For the text-containing cell, return its midpoint in (x, y) coordinate format. 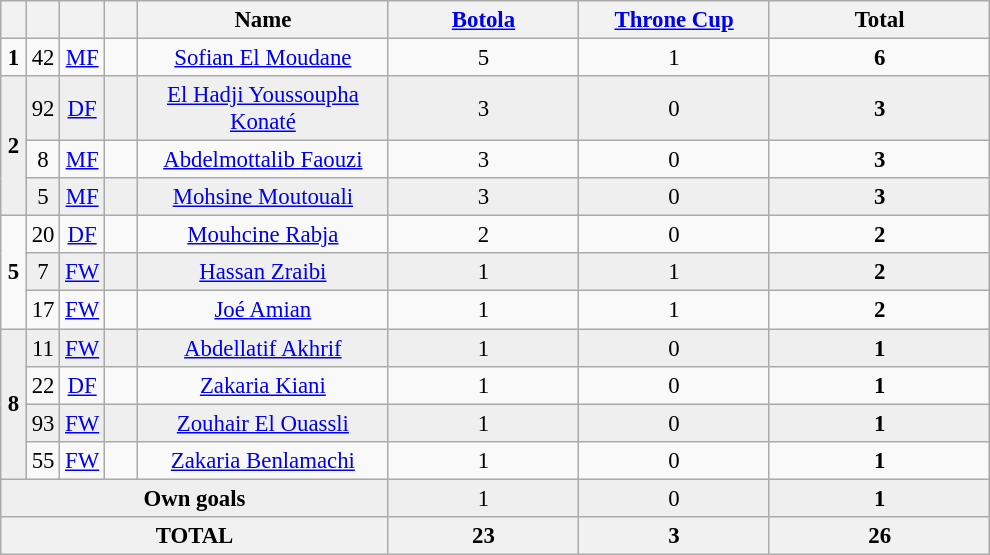
Botola (484, 20)
42 (42, 58)
Zakaria Benlamachi (264, 460)
Mohsine Moutouali (264, 197)
Hassan Zraibi (264, 273)
Mouhcine Rabja (264, 235)
TOTAL (194, 536)
17 (42, 310)
Sofian El Moudane (264, 58)
92 (42, 108)
El Hadji Youssoupha Konaté (264, 108)
Zakaria Kiani (264, 385)
Abdelmottalib Faouzi (264, 160)
55 (42, 460)
23 (484, 536)
11 (42, 348)
Throne Cup (674, 20)
20 (42, 235)
7 (42, 273)
26 (880, 536)
Own goals (194, 498)
Zouhair El Ouassli (264, 423)
Name (264, 20)
93 (42, 423)
Abdellatif Akhrif (264, 348)
Joé Amian (264, 310)
22 (42, 385)
Total (880, 20)
6 (880, 58)
